Detect which cell encompasses the target text, then output its (x, y) center coordinate. 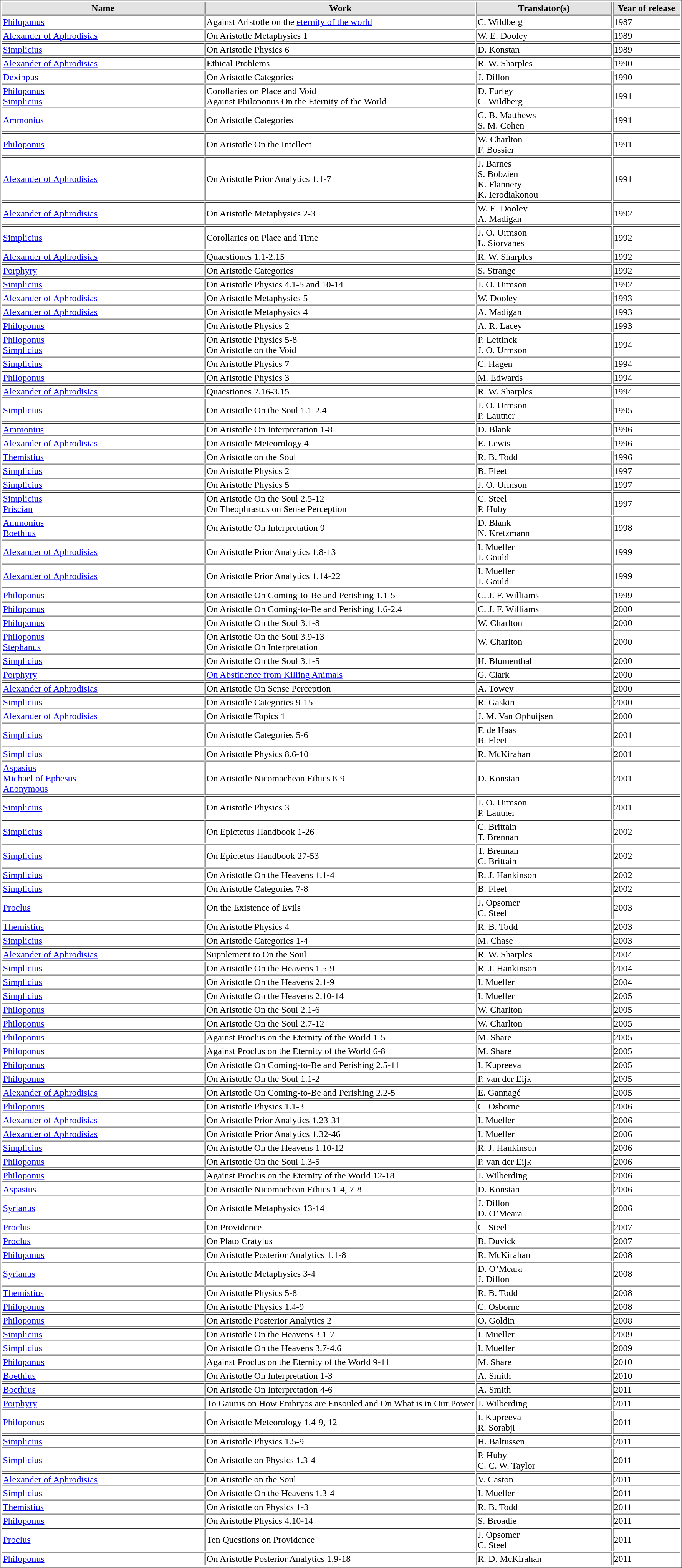
On Aristotle On Interpretation 4-6 (340, 1389)
T. BrennanC. Brittain (544, 856)
O. Goldin (544, 1320)
On Aristotle On the Intellect (340, 144)
Translator(s) (544, 8)
B. Duvick (544, 1241)
R. D. McKirahan (544, 1559)
A. Towey (544, 688)
R. Gaskin (544, 702)
D. BlankN. Kretzmann (544, 528)
On Providence (340, 1227)
I. KupreevaR. Sorabji (544, 1422)
C. Wildberg (544, 21)
On Aristotle Prior Analytics 1.14-22 (340, 576)
On Aristotle On the Heavens 2.10-14 (340, 995)
On Aristotle On Interpretation 1-8 (340, 429)
On Abstinence from Killing Animals (340, 675)
G. B. MatthewsS. M. Cohen (544, 120)
E. Lewis (544, 443)
AspasiusMichael of EphesusAnonymous (103, 778)
On Aristotle On the Heavens 1.1-4 (340, 875)
Corollaries on Place and VoidAgainst Philoponus On the Eternity of the World (340, 96)
On Aristotle On the Heavens 1.3-4 (340, 1493)
D. FurleyC. Wildberg (544, 96)
Work (340, 8)
G. Clark (544, 675)
A. Madigan (544, 312)
P. HubyC. C. W. Taylor (544, 1461)
On Aristotle Physics 4 (340, 926)
On Epictetus Handbook 27-53 (340, 856)
On Aristotle On Interpretation 9 (340, 528)
On Aristotle Posterior Analytics 1.9-18 (340, 1559)
On Aristotle Metaphysics 13-14 (340, 1208)
C. BrittainT. Brennan (544, 832)
On Aristotle On the Heavens 1.10-12 (340, 1147)
Against Aristotle on the eternity of the world (340, 21)
On the Existence of Evils (340, 908)
W. Dooley (544, 298)
On Aristotle Posterior Analytics 1.1-8 (340, 1255)
On Aristotle Prior Analytics 1.32-46 (340, 1134)
W. CharltonF. Bossier (544, 144)
Quaestiones 2.16-3.15 (340, 391)
E. Gannagé (544, 1092)
C. SteelP. Huby (544, 503)
On Aristotle Physics 8.6-10 (340, 754)
On Aristotle On the Heavens 3.1-7 (340, 1334)
D. O’MearaJ. Dillon (544, 1274)
A. R. Lacey (544, 325)
On Aristotle Categories 1-4 (340, 940)
On Aristotle Physics 7 (340, 364)
On Aristotle Topics 1 (340, 716)
1998 (646, 528)
On Aristotle On Interpretation 1-3 (340, 1375)
On Aristotle Physics 6 (340, 49)
W. E. DooleyA. Madigan (544, 213)
H. Blumenthal (544, 661)
On Aristotle On Coming-to-Be and Perishing 1.1-5 (340, 595)
H. Baltussen (544, 1441)
Supplement to On the Soul (340, 954)
To Gaurus on How Embryos are Ensouled and On What is in Our Power (340, 1403)
P. LettinckJ. O. Urmson (544, 345)
S. Strange (544, 270)
1995 (646, 411)
On Aristotle On the Soul 1.1-2 (340, 1078)
On Aristotle On Sense Perception (340, 688)
On Aristotle Prior Analytics 1.1-7 (340, 179)
Ethical Problems (340, 63)
On Aristotle Physics 5 (340, 484)
On Aristotle Categories 9-15 (340, 702)
Aspasius (103, 1189)
M. Chase (544, 940)
On Aristotle On the Soul 2.5-12On Theophrastus on Sense Perception (340, 503)
On Aristotle Physics 4.10-14 (340, 1520)
On Aristotle On the Soul 3.1-8 (340, 622)
On Aristotle Posterior Analytics 2 (340, 1320)
On Aristotle Metaphysics 4 (340, 312)
C. Hagen (544, 364)
F. de HaasB. Fleet (544, 735)
Year of release (646, 8)
I. Kupreeva (544, 1065)
Against Proclus on the Eternity of the World 6-8 (340, 1051)
On Aristotle Physics 1.4-9 (340, 1306)
On Aristotle On Coming-to-Be and Perishing 2.5-11 (340, 1065)
On Aristotle On the Soul 1.1-2.4 (340, 411)
V. Caston (544, 1479)
Quaestiones 1.1-2.15 (340, 256)
Against Proclus on the Eternity of the World 12-18 (340, 1175)
Against Proclus on the Eternity of the World 9-11 (340, 1362)
On Aristotle on Physics 1.3-4 (340, 1461)
On Aristotle On the Soul 3.1-5 (340, 661)
On Aristotle On the Heavens 1.5-9 (340, 968)
On Aristotle On Coming-to-Be and Perishing 1.6-2.4 (340, 609)
Corollaries on Place and Time (340, 238)
PhiloponusStephanus (103, 642)
On Aristotle On the Soul 3.9-13On Aristotle On Interpretation (340, 642)
On Aristotle on Physics 1-3 (340, 1507)
Against Proclus on the Eternity of the World 1-5 (340, 1037)
On Aristotle Meteorology 1.4-9, 12 (340, 1422)
M. Edwards (544, 378)
On Plato Cratylus (340, 1241)
On Aristotle Metaphysics 3-4 (340, 1274)
On Aristotle On the Soul 1.3-5 (340, 1161)
On Aristotle Metaphysics 1 (340, 35)
On Aristotle Categories 5-6 (340, 735)
Ten Questions on Providence (340, 1540)
On Aristotle Physics 1.1-3 (340, 1106)
On Aristotle On Coming-to-Be and Perishing 2.2-5 (340, 1092)
On Aristotle Prior Analytics 1.8-13 (340, 552)
Dexippus (103, 77)
W. E. Dooley (544, 35)
D. Blank (544, 429)
J. Dillon (544, 77)
Name (103, 8)
On Aristotle Nicomachean Ethics 1-4, 7-8 (340, 1189)
AmmoniusBoethius (103, 528)
On Aristotle On the Soul 2.1-6 (340, 1009)
On Aristotle Categories 7-8 (340, 889)
On Aristotle Nicomachean Ethics 8-9 (340, 778)
J. O. UrmsonL. Siorvanes (544, 238)
J. DillonD. O’Meara (544, 1208)
J. BarnesS. BobzienK. FlanneryK. Ierodiakonou (544, 179)
S. Broadie (544, 1520)
On Aristotle On the Heavens 2.1-9 (340, 982)
On Aristotle Meteorology 4 (340, 443)
On Aristotle On the Heavens 3.7-4.6 (340, 1348)
1987 (646, 21)
On Aristotle Physics 4.1-5 and 10-14 (340, 284)
On Epictetus Handbook 1-26 (340, 832)
On Aristotle Metaphysics 2-3 (340, 213)
On Aristotle Physics 5-8 (340, 1292)
SimpliciusPriscian (103, 503)
On Aristotle On the Soul 2.7-12 (340, 1023)
On Aristotle Prior Analytics 1.23-31 (340, 1120)
C. Steel (544, 1227)
On Aristotle Physics 5-8On Aristotle on the Void (340, 345)
J. M. Van Ophuijsen (544, 716)
On Aristotle Physics 1.5-9 (340, 1441)
On Aristotle Metaphysics 5 (340, 298)
